Locate the cell with the specified text and output its (x, y) center coordinate. 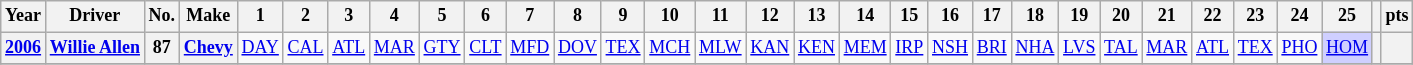
4 (395, 16)
25 (1348, 16)
HOM (1348, 48)
KAN (770, 48)
23 (1255, 16)
GTY (442, 48)
20 (1121, 16)
MLW (720, 48)
14 (865, 16)
MCH (670, 48)
TAL (1121, 48)
Make (208, 16)
NHA (1035, 48)
18 (1035, 16)
MEM (865, 48)
3 (349, 16)
Driver (94, 16)
KEN (817, 48)
DOV (578, 48)
22 (1213, 16)
Willie Allen (94, 48)
17 (992, 16)
CAL (306, 48)
19 (1080, 16)
87 (162, 48)
15 (910, 16)
MFD (530, 48)
10 (670, 16)
Year (24, 16)
8 (578, 16)
PHO (1300, 48)
BRI (992, 48)
13 (817, 16)
2 (306, 16)
NSH (950, 48)
24 (1300, 16)
7 (530, 16)
LVS (1080, 48)
12 (770, 16)
Chevy (208, 48)
11 (720, 16)
1 (260, 16)
16 (950, 16)
9 (623, 16)
IRP (910, 48)
21 (1167, 16)
CLT (486, 48)
pts (1397, 16)
6 (486, 16)
No. (162, 16)
5 (442, 16)
DAY (260, 48)
2006 (24, 48)
